Extract the [x, y] coordinate from the center of the cell holding the provided text.  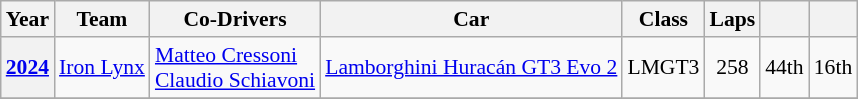
2024 [28, 68]
Lamborghini Huracán GT3 Evo 2 [471, 68]
Year [28, 19]
16th [834, 68]
258 [732, 68]
Iron Lynx [102, 68]
Team [102, 19]
Laps [732, 19]
LMGT3 [663, 68]
Matteo Cressoni Claudio Schiavoni [235, 68]
Co-Drivers [235, 19]
Car [471, 19]
Class [663, 19]
44th [784, 68]
